Extract the (x, y) coordinate from the center of the cell holding the provided text.  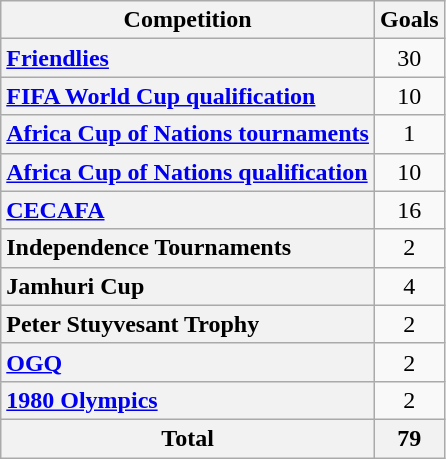
Independence Tournaments (188, 248)
Peter Stuyvesant Trophy (188, 324)
Africa Cup of Nations qualification (188, 172)
OGQ (188, 362)
1 (409, 134)
CECAFA (188, 210)
16 (409, 210)
FIFA World Cup qualification (188, 96)
Goals (409, 20)
Competition (188, 20)
4 (409, 286)
Jamhuri Cup (188, 286)
Friendlies (188, 58)
30 (409, 58)
Total (188, 438)
1980 Olympics (188, 400)
79 (409, 438)
Africa Cup of Nations tournaments (188, 134)
